Search for the cell housing the specified text and yield its [x, y] center coordinate. 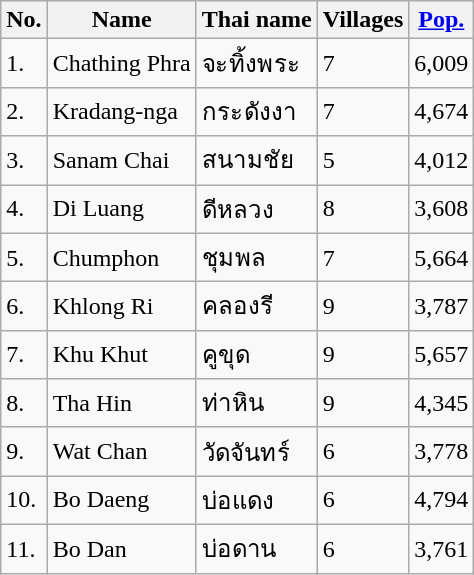
8. [24, 404]
คลองรี [256, 306]
Chathing Phra [122, 64]
7. [24, 354]
Thai name [256, 20]
Khlong Ri [122, 306]
Di Luang [122, 208]
3,608 [442, 208]
4,794 [442, 500]
ดีหลวง [256, 208]
Kradang-nga [122, 112]
จะทิ้งพระ [256, 64]
1. [24, 64]
Sanam Chai [122, 160]
Villages [363, 20]
4. [24, 208]
6. [24, 306]
กระดังงา [256, 112]
บ่อแดง [256, 500]
Tha Hin [122, 404]
3,761 [442, 548]
3,778 [442, 452]
4,674 [442, 112]
บ่อดาน [256, 548]
4,012 [442, 160]
ชุมพล [256, 258]
วัดจันทร์ [256, 452]
Pop. [442, 20]
ท่าหิน [256, 404]
Chumphon [122, 258]
5,657 [442, 354]
6,009 [442, 64]
2. [24, 112]
5 [363, 160]
Khu Khut [122, 354]
5. [24, 258]
3,787 [442, 306]
Bo Dan [122, 548]
11. [24, 548]
3. [24, 160]
8 [363, 208]
9. [24, 452]
10. [24, 500]
5,664 [442, 258]
4,345 [442, 404]
Wat Chan [122, 452]
Name [122, 20]
No. [24, 20]
คูขุด [256, 354]
Bo Daeng [122, 500]
สนามชัย [256, 160]
